From the cell containing the given text, extract its center point as (x, y) coordinate. 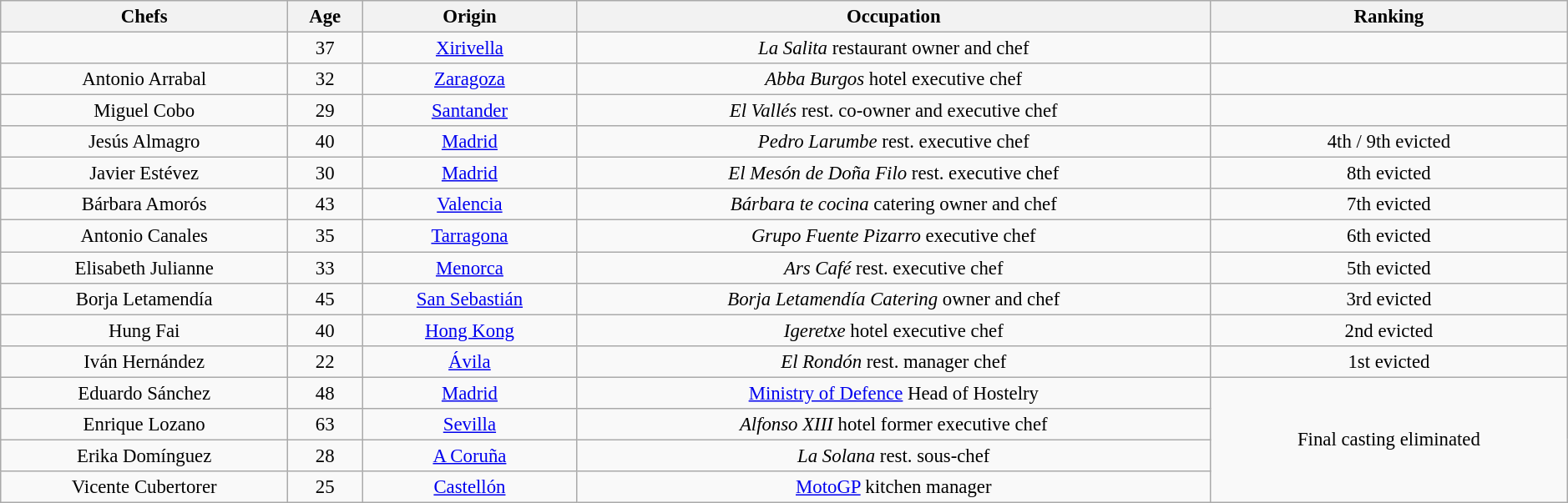
48 (325, 393)
Enrique Lozano (144, 424)
Bárbara te cocina catering owner and chef (894, 204)
MotoGP kitchen manager (894, 487)
Borja Letamendía (144, 299)
Grupo Fuente Pizarro executive chef (894, 236)
Ranking (1389, 17)
Iván Hernández (144, 361)
San Sebastián (469, 299)
A Coruña (469, 455)
El Vallés rest. co-owner and executive chef (894, 111)
El Rondón rest. manager chef (894, 361)
Chefs (144, 17)
Elisabeth Julianne (144, 268)
Jesús Almagro (144, 142)
La Salita restaurant owner and chef (894, 48)
1st evicted (1389, 361)
Sevilla (469, 424)
2nd evicted (1389, 330)
8th evicted (1389, 174)
Igeretxe hotel executive chef (894, 330)
Bárbara Amorós (144, 204)
45 (325, 299)
30 (325, 174)
Final casting eliminated (1389, 440)
5th evicted (1389, 268)
25 (325, 487)
Ministry of Defence Head of Hostelry (894, 393)
Abba Burgos hotel executive chef (894, 79)
Alfonso XIII hotel former executive chef (894, 424)
Vicente Cubertorer (144, 487)
Xirivella (469, 48)
Pedro Larumbe rest. executive chef (894, 142)
La Solana rest. sous-chef (894, 455)
7th evicted (1389, 204)
Valencia (469, 204)
22 (325, 361)
29 (325, 111)
Hong Kong (469, 330)
Ars Café rest. executive chef (894, 268)
Tarragona (469, 236)
Miguel Cobo (144, 111)
Hung Fai (144, 330)
32 (325, 79)
4th / 9th evicted (1389, 142)
Santander (469, 111)
28 (325, 455)
Antonio Canales (144, 236)
63 (325, 424)
Castellón (469, 487)
Age (325, 17)
35 (325, 236)
Borja Letamendía Catering owner and chef (894, 299)
Zaragoza (469, 79)
Eduardo Sánchez (144, 393)
3rd evicted (1389, 299)
Origin (469, 17)
El Mesón de Doña Filo rest. executive chef (894, 174)
37 (325, 48)
Javier Estévez (144, 174)
Antonio Arrabal (144, 79)
33 (325, 268)
Menorca (469, 268)
Ávila (469, 361)
Occupation (894, 17)
Erika Domínguez (144, 455)
43 (325, 204)
6th evicted (1389, 236)
